Detect which cell encompasses the target text, then output its [X, Y] center coordinate. 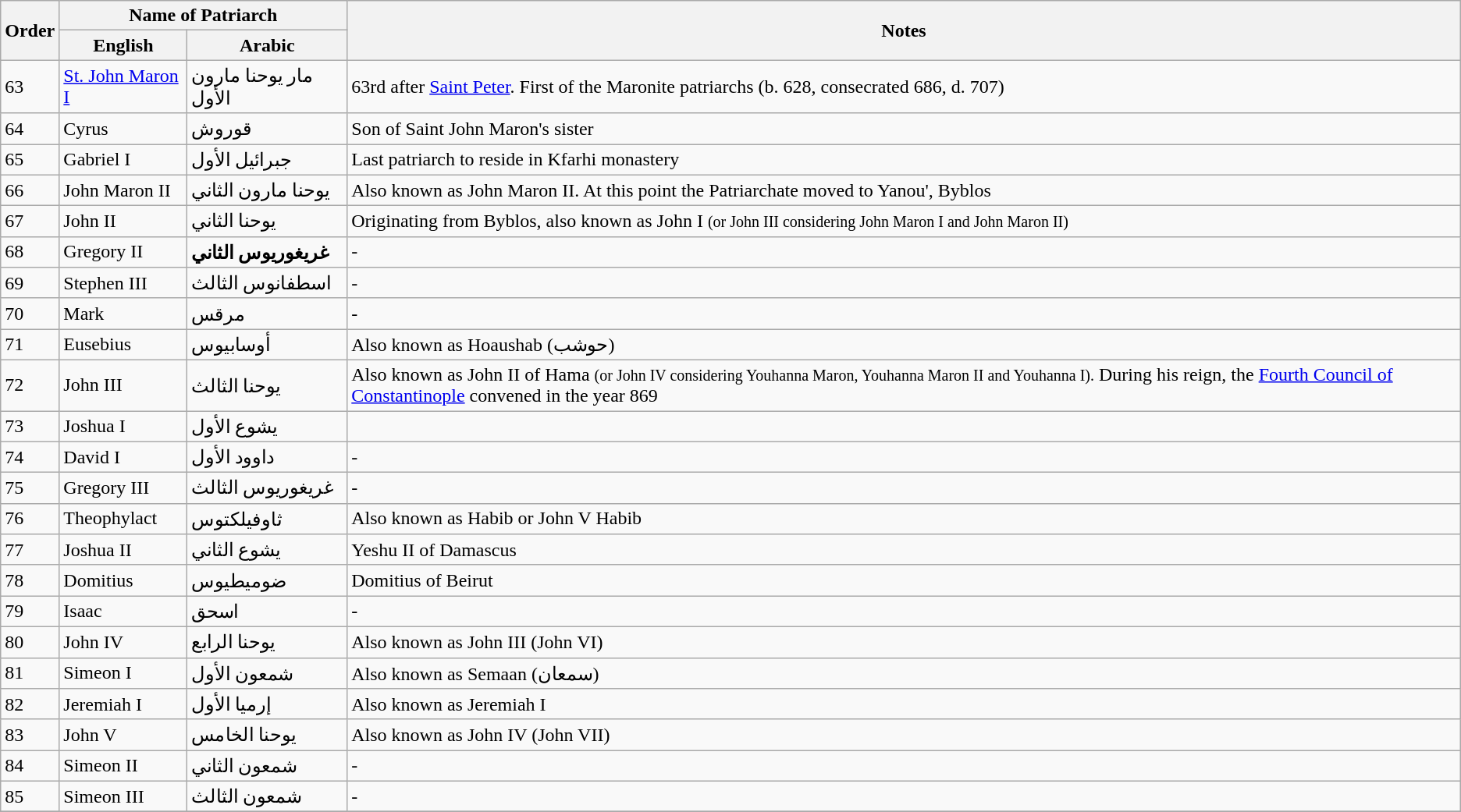
يوحنا الخامس [267, 735]
Theophylact [123, 519]
77 [30, 550]
63 [30, 87]
جبرائيل الأول [267, 159]
64 [30, 129]
Order [30, 30]
Also known as John IV (John VII) [904, 735]
Also known as Habib or John V Habib [904, 519]
67 [30, 222]
يوحنا الثاني [267, 222]
Also known as Semaan (سمعان) [904, 673]
81 [30, 673]
85 [30, 796]
80 [30, 642]
Cyrus [123, 129]
70 [30, 314]
شمعون الثالث [267, 796]
ثاوفيلكتوس [267, 519]
Arabic [267, 45]
داوود الأول [267, 457]
Simeon II [123, 766]
Domitius [123, 580]
شمعون الثاني [267, 766]
82 [30, 704]
69 [30, 283]
68 [30, 252]
Simeon I [123, 673]
Gregory II [123, 252]
غريغوريوس الثاني [267, 252]
مار يوحنا مارون الأول [267, 87]
Notes [904, 30]
Simeon III [123, 796]
قوروش [267, 129]
اسطفانوس الثالث [267, 283]
Last patriarch to reside in Kfarhi monastery [904, 159]
84 [30, 766]
Gregory III [123, 488]
75 [30, 488]
79 [30, 612]
John IV [123, 642]
يوحنا مارون الثاني [267, 190]
St. John Maron I [123, 87]
يوحنا الرابع [267, 642]
63rd after Saint Peter. First of the Maronite patriarchs (b. 628, consecrated 686, d. 707) [904, 87]
شمعون الأول [267, 673]
Isaac [123, 612]
Domitius of Beirut [904, 580]
أوسابيوس [267, 345]
66 [30, 190]
72 [30, 385]
Eusebius [123, 345]
78 [30, 580]
65 [30, 159]
Also known as John III (John VI) [904, 642]
Name of Patriarch [203, 16]
83 [30, 735]
إرميا الأول [267, 704]
Joshua II [123, 550]
Gabriel I [123, 159]
English [123, 45]
Yeshu II of Damascus [904, 550]
Also known as Jeremiah I [904, 704]
يشوع الثاني [267, 550]
Joshua I [123, 426]
Jeremiah I [123, 704]
Originating from Byblos, also known as John I (or John III considering John Maron I and John Maron II) [904, 222]
Stephen III [123, 283]
73 [30, 426]
غريغوريوس الثالث [267, 488]
John V [123, 735]
مرقس [267, 314]
Mark [123, 314]
Also known as John Maron II. At this point the Patriarchate moved to Yanou', Byblos [904, 190]
Also known as Hoaushab (حوشب) [904, 345]
يشوع الأول [267, 426]
اسحق [267, 612]
John Maron II [123, 190]
76 [30, 519]
74 [30, 457]
John III [123, 385]
71 [30, 345]
John II [123, 222]
Son of Saint John Maron's sister [904, 129]
يوحنا الثالث [267, 385]
David I [123, 457]
ضوميطيوس [267, 580]
